Search for the cell housing the specified text and yield its (x, y) center coordinate. 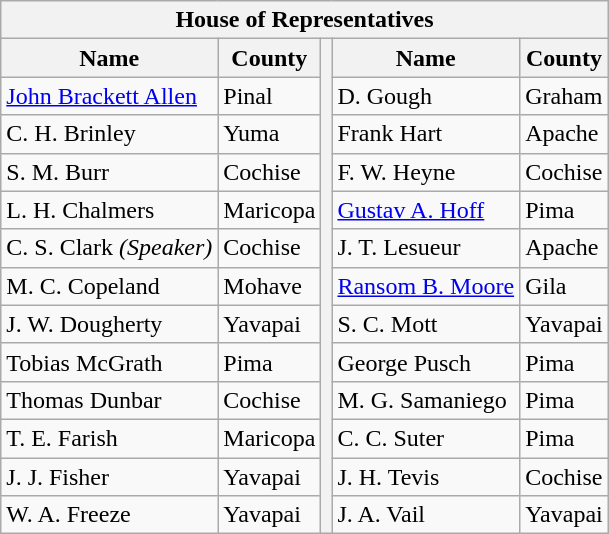
C. S. Clark (Speaker) (110, 248)
J. J. Fisher (110, 477)
L. H. Chalmers (110, 210)
Gustav A. Hoff (426, 210)
M. G. Samaniego (426, 400)
C. C. Suter (426, 438)
House of Representatives (304, 20)
S. M. Burr (110, 172)
J. A. Vail (426, 515)
John Brackett Allen (110, 96)
Yuma (270, 134)
Thomas Dunbar (110, 400)
J. W. Dougherty (110, 324)
M. C. Copeland (110, 286)
Gila (564, 286)
Pinal (270, 96)
Ransom B. Moore (426, 286)
F. W. Heyne (426, 172)
Frank Hart (426, 134)
T. E. Farish (110, 438)
J. T. Lesueur (426, 248)
J. H. Tevis (426, 477)
George Pusch (426, 362)
S. C. Mott (426, 324)
C. H. Brinley (110, 134)
Tobias McGrath (110, 362)
Mohave (270, 286)
Graham (564, 96)
D. Gough (426, 96)
W. A. Freeze (110, 515)
